Extract the (x, y) coordinate from the center of the cell holding the provided text.  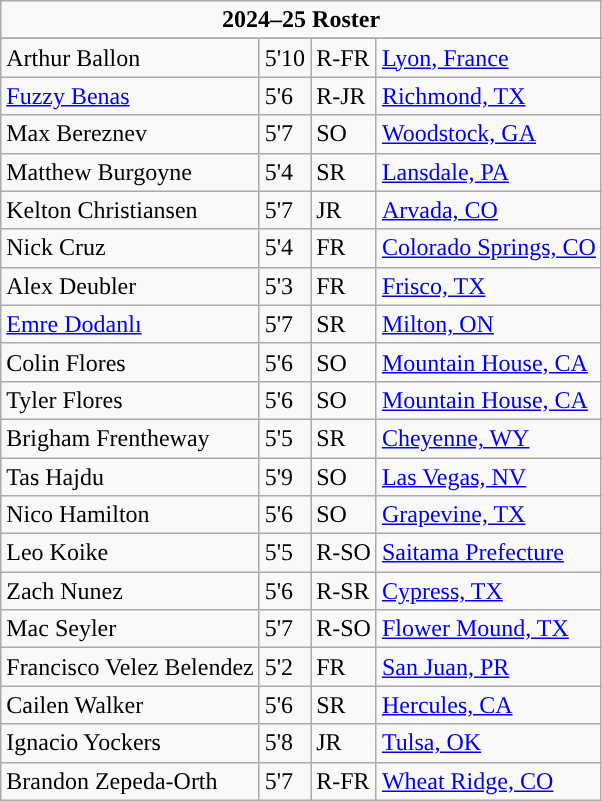
Colin Flores (130, 362)
Wheat Ridge, CO (488, 781)
5'3 (284, 286)
Lansdale, PA (488, 172)
Milton, ON (488, 324)
2024–25 Roster (302, 20)
Tyler Flores (130, 400)
Woodstock, GA (488, 134)
Matthew Burgoyne (130, 172)
Flower Mound, TX (488, 629)
Lyon, France (488, 58)
R-JR (344, 96)
Ignacio Yockers (130, 743)
Brandon Zepeda-Orth (130, 781)
Alex Deubler (130, 286)
Cheyenne, WY (488, 438)
Tulsa, OK (488, 743)
5'8 (284, 743)
Kelton Christiansen (130, 210)
Mac Seyler (130, 629)
San Juan, PR (488, 667)
Arvada, CO (488, 210)
Arthur Ballon (130, 58)
Leo Koike (130, 553)
Frisco, TX (488, 286)
Francisco Velez Belendez (130, 667)
5'10 (284, 58)
Brigham Frentheway (130, 438)
5'2 (284, 667)
Saitama Prefecture (488, 553)
Nick Cruz (130, 248)
Emre Dodanlı (130, 324)
Nico Hamilton (130, 515)
R-SR (344, 591)
Richmond, TX (488, 96)
Zach Nunez (130, 591)
Grapevine, TX (488, 515)
Cailen Walker (130, 705)
Hercules, CA (488, 705)
5'9 (284, 477)
Cypress, TX (488, 591)
Max Bereznev (130, 134)
Fuzzy Benas (130, 96)
Tas Hajdu (130, 477)
Colorado Springs, CO (488, 248)
Las Vegas, NV (488, 477)
